Return [x, y] of the center of cell containing provided text 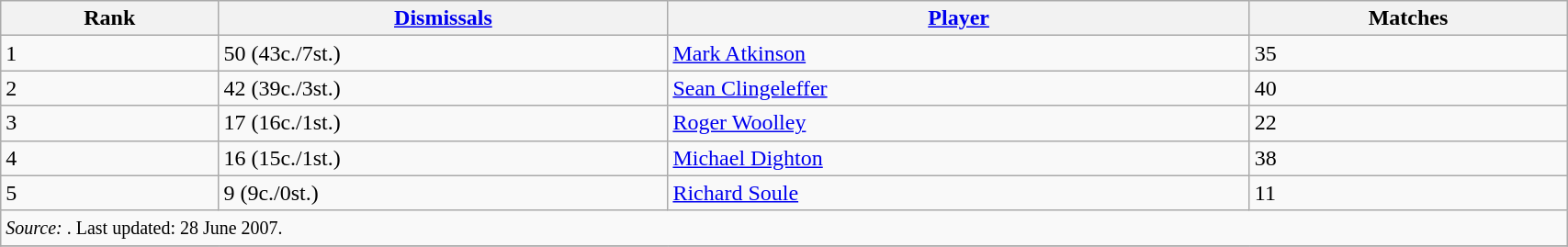
Mark Atkinson [959, 53]
Sean Clingeleffer [959, 88]
22 [1407, 123]
38 [1407, 158]
1 [110, 53]
4 [110, 158]
Matches [1407, 18]
17 (16c./1st.) [443, 123]
Dismissals [443, 18]
9 (9c./0st.) [443, 193]
3 [110, 123]
5 [110, 193]
35 [1407, 53]
11 [1407, 193]
Richard Soule [959, 193]
Roger Woolley [959, 123]
Player [959, 18]
40 [1407, 88]
42 (39c./3st.) [443, 88]
16 (15c./1st.) [443, 158]
2 [110, 88]
Rank [110, 18]
Source: . Last updated: 28 June 2007. [784, 228]
Michael Dighton [959, 158]
50 (43c./7st.) [443, 53]
